Detect which cell encompasses the target text, then output its (X, Y) center coordinate. 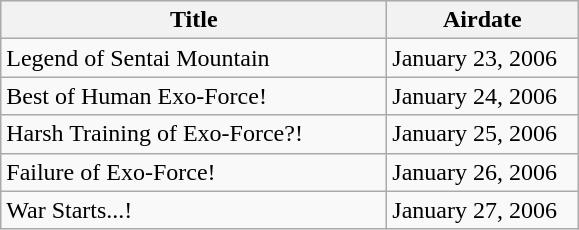
January 25, 2006 (482, 134)
Airdate (482, 20)
Legend of Sentai Mountain (194, 58)
January 27, 2006 (482, 210)
Failure of Exo-Force! (194, 172)
War Starts...! (194, 210)
January 26, 2006 (482, 172)
Best of Human Exo-Force! (194, 96)
Harsh Training of Exo-Force?! (194, 134)
January 24, 2006 (482, 96)
January 23, 2006 (482, 58)
Title (194, 20)
